Return [x, y] of the center of cell containing provided text 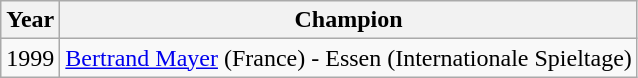
Year [30, 20]
1999 [30, 58]
Bertrand Mayer (France) - Essen (Internationale Spieltage) [349, 58]
Champion [349, 20]
